Find where the given text appears and provide that cell's center as [X, Y] coordinate. 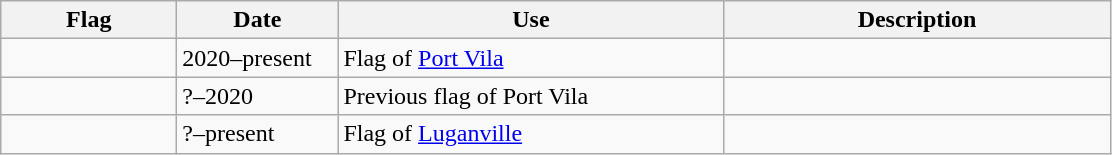
?–present [258, 134]
Flag of Port Vila [531, 58]
2020–present [258, 58]
Previous flag of Port Vila [531, 96]
Flag [89, 20]
Flag of Luganville [531, 134]
Description [917, 20]
Use [531, 20]
?–2020 [258, 96]
Date [258, 20]
